Extract the (x, y) coordinate from the center of the cell holding the provided text.  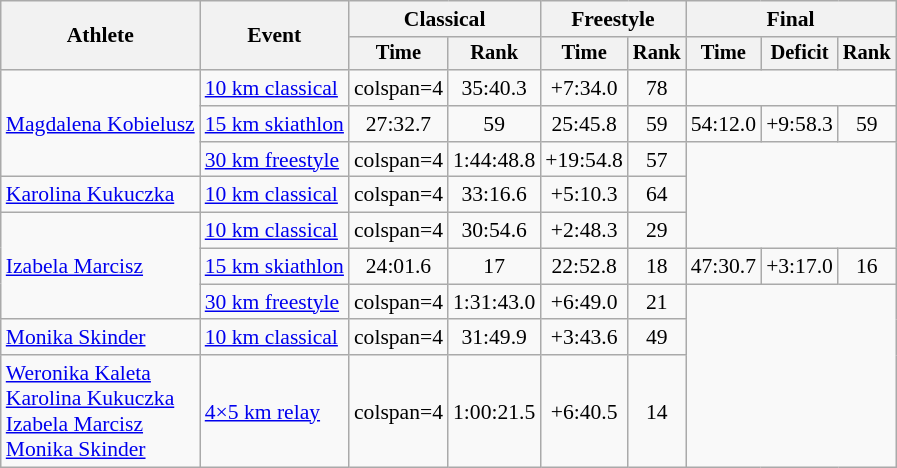
+3:17.0 (800, 267)
16 (867, 267)
54:12.0 (724, 124)
27:32.7 (398, 124)
+2:48.3 (584, 231)
Freestyle (612, 19)
+5:10.3 (584, 195)
Karolina Kukuczka (100, 195)
29 (657, 231)
25:45.8 (584, 124)
17 (494, 267)
49 (657, 338)
Classical (444, 19)
Monika Skinder (100, 338)
Magdalena Kobielusz (100, 124)
22:52.8 (584, 267)
Final (791, 19)
1:44:48.8 (494, 160)
1:00:21.5 (494, 411)
64 (657, 195)
+3:43.6 (584, 338)
Izabela Marcisz (100, 266)
21 (657, 302)
14 (657, 411)
1:31:43.0 (494, 302)
+19:54.8 (584, 160)
+6:40.5 (584, 411)
4×5 km relay (274, 411)
47:30.7 (724, 267)
+6:49.0 (584, 302)
35:40.3 (494, 88)
57 (657, 160)
Deficit (800, 54)
30:54.6 (494, 231)
18 (657, 267)
Weronika KaletaKarolina KukuczkaIzabela MarciszMonika Skinder (100, 411)
78 (657, 88)
24:01.6 (398, 267)
Event (274, 36)
Athlete (100, 36)
33:16.6 (494, 195)
+7:34.0 (584, 88)
31:49.9 (494, 338)
+9:58.3 (800, 124)
